Search for the cell housing the specified text and yield its (X, Y) center coordinate. 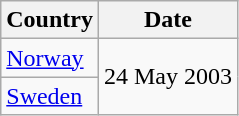
Date (168, 20)
24 May 2003 (168, 77)
Norway (50, 58)
Sweden (50, 96)
Country (50, 20)
